From the cell containing the given text, extract its center point as (x, y) coordinate. 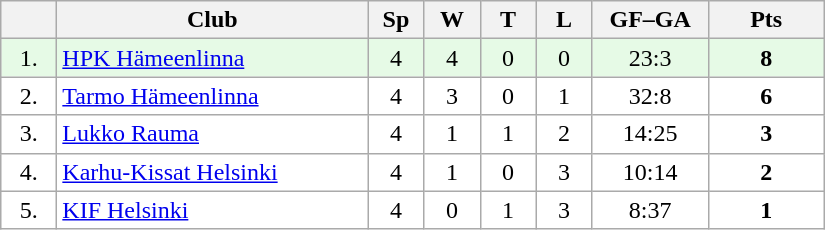
KIF Helsinki (212, 210)
6 (766, 96)
5. (29, 210)
23:3 (650, 58)
Pts (766, 20)
Lukko Rauma (212, 134)
Sp (396, 20)
4. (29, 172)
Club (212, 20)
T (508, 20)
HPK Hämeenlinna (212, 58)
GF–GA (650, 20)
10:14 (650, 172)
2. (29, 96)
L (564, 20)
8 (766, 58)
8:37 (650, 210)
32:8 (650, 96)
3. (29, 134)
1. (29, 58)
14:25 (650, 134)
Karhu-Kissat Helsinki (212, 172)
W (452, 20)
Tarmo Hämeenlinna (212, 96)
